For the text-containing cell, return its midpoint in (X, Y) coordinate format. 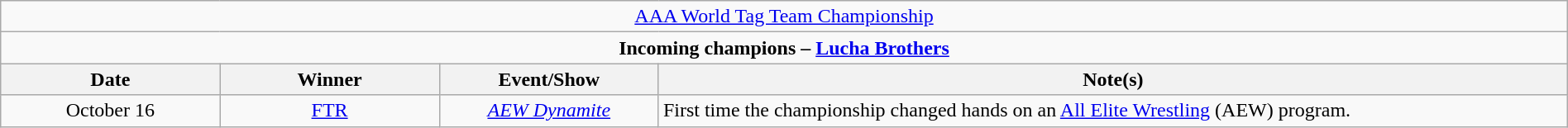
Winner (329, 79)
Incoming champions – Lucha Brothers (784, 48)
AEW Dynamite (549, 111)
FTR (329, 111)
AAA World Tag Team Championship (784, 17)
Event/Show (549, 79)
October 16 (111, 111)
Date (111, 79)
First time the championship changed hands on an All Elite Wrestling (AEW) program. (1113, 111)
Note(s) (1113, 79)
